Provide the [x, y] coordinate of the cell's center where the given text is located.  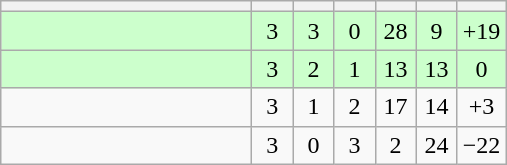
17 [396, 107]
14 [436, 107]
28 [396, 31]
+3 [482, 107]
−22 [482, 145]
+19 [482, 31]
24 [436, 145]
9 [436, 31]
